From the cell containing the given text, extract its center point as [x, y] coordinate. 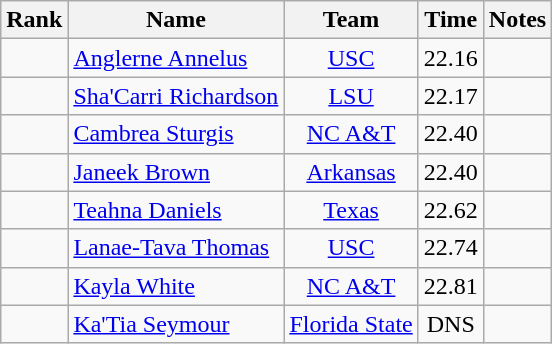
Lanae-Tava Thomas [176, 248]
22.62 [450, 210]
Florida State [351, 324]
Notes [517, 20]
Arkansas [351, 172]
Kayla White [176, 286]
Texas [351, 210]
Teahna Daniels [176, 210]
Ka'Tia Seymour [176, 324]
22.81 [450, 286]
Team [351, 20]
22.17 [450, 96]
Sha'Carri Richardson [176, 96]
DNS [450, 324]
Cambrea Sturgis [176, 134]
Anglerne Annelus [176, 58]
22.74 [450, 248]
Time [450, 20]
LSU [351, 96]
Janeek Brown [176, 172]
Rank [34, 20]
22.16 [450, 58]
Name [176, 20]
